Return the [x, y] coordinate for the center point of the cell that contains the specified text.  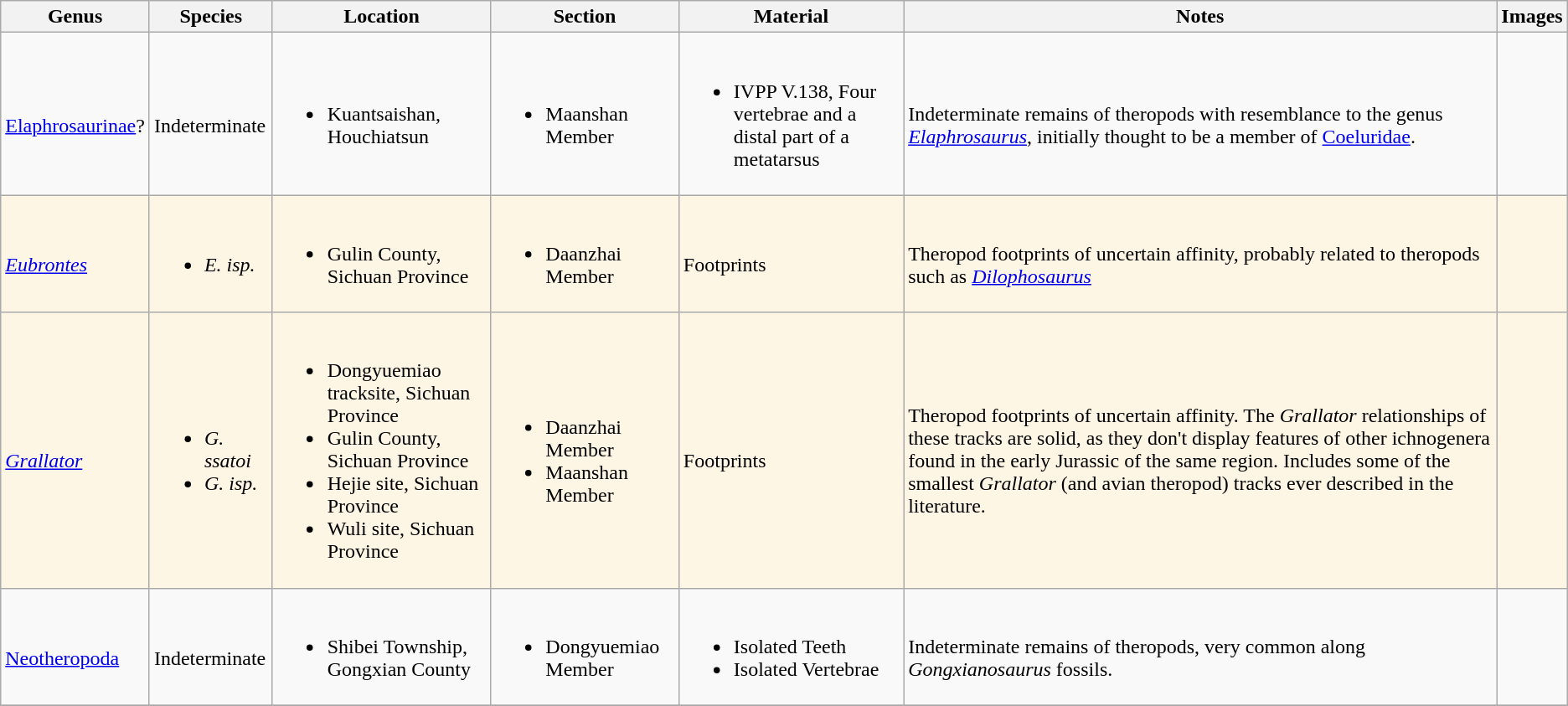
IVPP V.138, Four vertebrae and a distal part of a metatarsus [791, 114]
Dongyuemiao Member [585, 647]
Indeterminate remains of theropods, very common along Gongxianosaurus fossils. [1200, 647]
Shibei Township, Gongxian County [382, 647]
Species [211, 17]
Grallator [75, 451]
Isolated TeethIsolated Vertebrae [791, 647]
Neotheropoda [75, 647]
Daanzhai MemberMaanshan Member [585, 451]
Images [1532, 17]
Dongyuemiao tracksite, Sichuan ProvinceGulin County, Sichuan ProvinceHejie site, Sichuan ProvinceWuli site, Sichuan Province [382, 451]
Gulin County, Sichuan Province [382, 254]
Notes [1200, 17]
Kuantsaishan, Houchiatsun [382, 114]
Section [585, 17]
G. ssatoiG. isp. [211, 451]
Elaphrosaurinae? [75, 114]
Location [382, 17]
Maanshan Member [585, 114]
E. isp. [211, 254]
Genus [75, 17]
Indeterminate remains of theropods with resemblance to the genus Elaphrosaurus, initially thought to be a member of Coeluridae. [1200, 114]
Theropod footprints of uncertain affinity, probably related to theropods such as Dilophosaurus [1200, 254]
Daanzhai Member [585, 254]
Material [791, 17]
Eubrontes [75, 254]
